Output the [X, Y] coordinate of the center of the cell containing the given text.  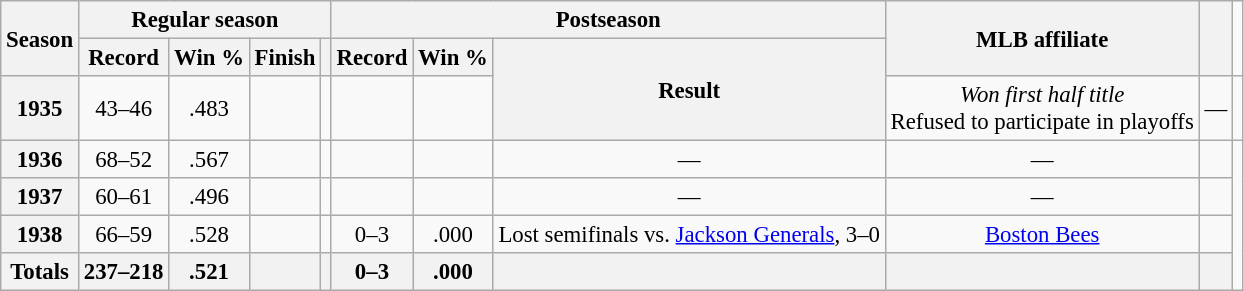
MLB affiliate [1042, 38]
Lost semifinals vs. Jackson Generals, 3–0 [689, 235]
0–3 [372, 235]
.567 [209, 160]
68–52 [123, 160]
1937 [40, 197]
.483 [209, 108]
.528 [209, 235]
Postseason [608, 20]
Finish [284, 58]
Regular season [204, 20]
1935 [40, 108]
.496 [209, 197]
Boston Bees [1042, 235]
1936 [40, 160]
1938 [40, 235]
Season [40, 38]
66–59 [123, 235]
60–61 [123, 197]
.000 [453, 235]
Won first half titleRefused to participate in playoffs [1042, 108]
Result [689, 90]
43–46 [123, 108]
